Return [X, Y] of the center of cell containing provided text 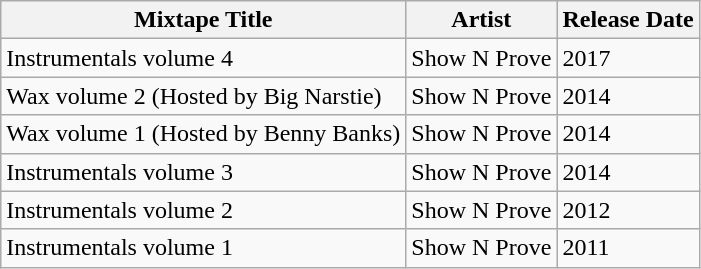
Instrumentals volume 2 [204, 210]
Mixtape Title [204, 20]
Wax volume 1 (Hosted by Benny Banks) [204, 134]
Release Date [628, 20]
2012 [628, 210]
Artist [482, 20]
Instrumentals volume 1 [204, 248]
Wax volume 2 (Hosted by Big Narstie) [204, 96]
2017 [628, 58]
Instrumentals volume 3 [204, 172]
Instrumentals volume 4 [204, 58]
2011 [628, 248]
